Return the [x, y] coordinate for the center point of the cell that contains the specified text.  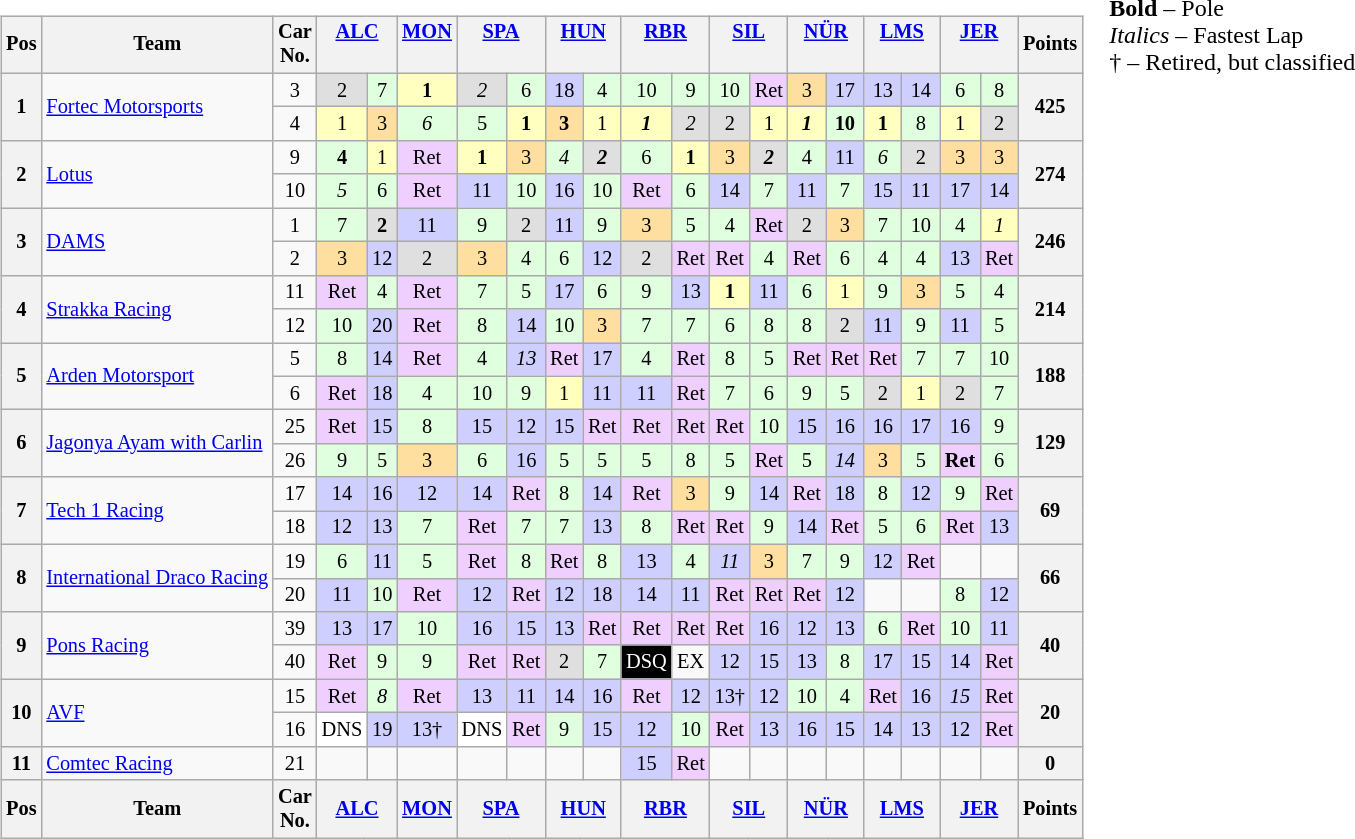
66 [1050, 578]
21 [295, 763]
129 [1050, 444]
69 [1050, 510]
Lotus [157, 174]
39 [295, 629]
Strakka Racing [157, 308]
214 [1050, 308]
274 [1050, 174]
Fortec Motorsports [157, 106]
25 [295, 427]
Comtec Racing [157, 763]
Pons Racing [157, 646]
Jagonya Ayam with Carlin [157, 444]
Tech 1 Racing [157, 510]
AVF [157, 712]
0 [1050, 763]
EX [691, 662]
246 [1050, 242]
425 [1050, 106]
26 [295, 461]
Arden Motorsport [157, 376]
DSQ [646, 662]
International Draco Racing [157, 578]
DAMS [157, 242]
188 [1050, 376]
